Pinpoint the cell where the given text exists, returning its [x, y] midpoint coordinate. 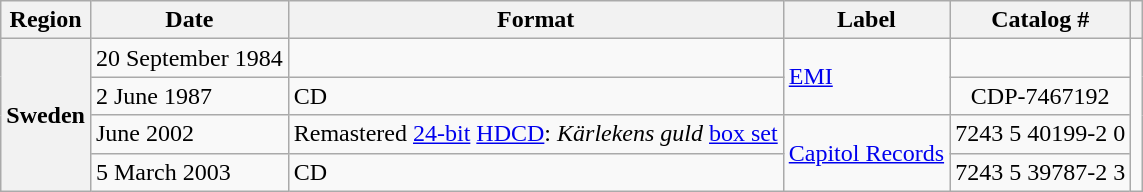
Capitol Records [866, 153]
June 2002 [189, 134]
Format [536, 20]
CDP-7467192 [1040, 96]
Sweden [46, 115]
Label [866, 20]
7243 5 39787-2 3 [1040, 172]
Remastered 24-bit HDCD: Kärlekens guld box set [536, 134]
EMI [866, 77]
5 March 2003 [189, 172]
2 June 1987 [189, 96]
Catalog # [1040, 20]
7243 5 40199-2 0 [1040, 134]
Region [46, 20]
Date [189, 20]
20 September 1984 [189, 58]
